Capture the cell that displays the provided text and extract its [x, y] central coordinate. 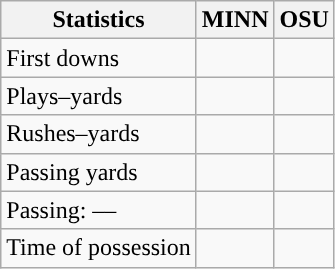
Passing: –– [99, 210]
Time of possession [99, 248]
Passing yards [99, 172]
Statistics [99, 20]
Rushes–yards [99, 134]
Plays–yards [99, 96]
First downs [99, 58]
MINN [235, 20]
OSU [304, 20]
